Return the (x, y) coordinate for the center point of the cell that contains the specified text.  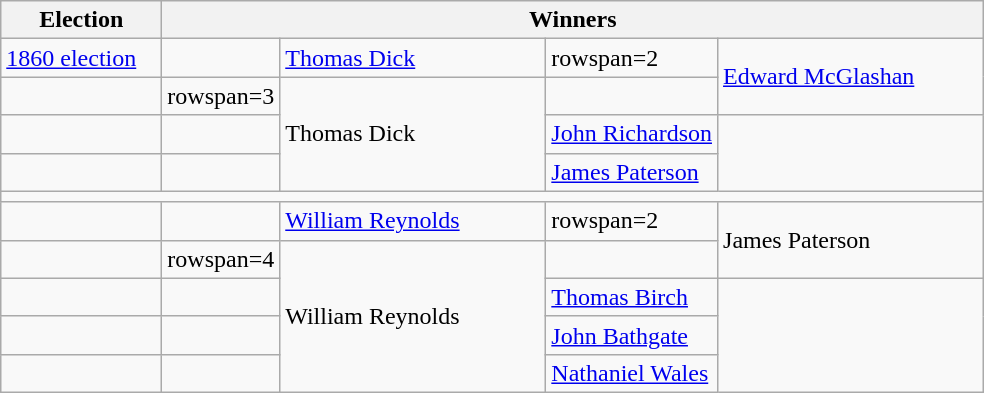
Thomas Birch (632, 297)
John Bathgate (632, 335)
rowspan=3 (221, 96)
John Richardson (632, 134)
1860 election (82, 58)
Edward McGlashan (851, 77)
Election (82, 20)
rowspan=4 (221, 259)
Nathaniel Wales (632, 373)
Winners (573, 20)
